Pinpoint the cell where the given text exists, returning its (x, y) midpoint coordinate. 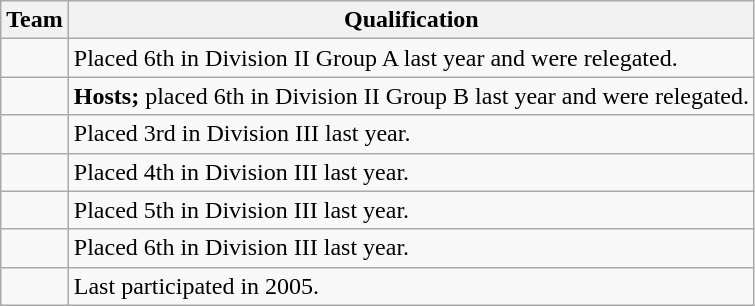
Last participated in 2005. (411, 286)
Placed 4th in Division III last year. (411, 172)
Hosts; placed 6th in Division II Group B last year and were relegated. (411, 96)
Placed 5th in Division III last year. (411, 210)
Placed 3rd in Division III last year. (411, 134)
Placed 6th in Division II Group A last year and were relegated. (411, 58)
Placed 6th in Division III last year. (411, 248)
Team (35, 20)
Qualification (411, 20)
